Detect which cell encompasses the target text, then output its (x, y) center coordinate. 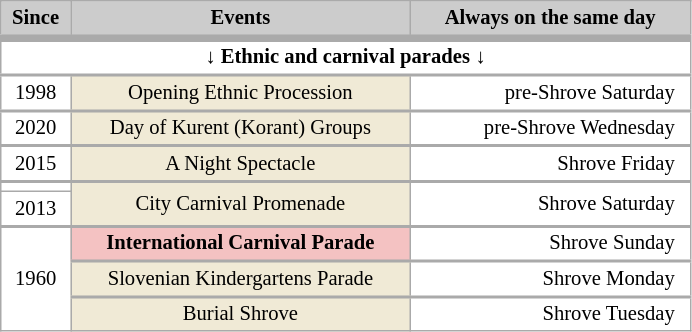
2013 (36, 208)
Events (240, 18)
1960 (36, 278)
Shrove Saturday (550, 202)
Slovenian Kindergartens Parade (240, 278)
Shrove Sunday (550, 244)
Day of Kurent (Korant) Groups (240, 128)
2015 (36, 162)
Opening Ethnic Procession (240, 92)
Shrove Monday (550, 278)
International Carnival Parade (240, 244)
2020 (36, 128)
A Night Spectacle (240, 162)
Shrove Tuesday (550, 313)
↓ Ethnic and carnival parades ↓ (346, 56)
Always on the same day (550, 18)
Since (36, 18)
pre-Shrove Wednesday (550, 128)
City Carnival Promenade (240, 202)
Shrove Friday (550, 162)
pre-Shrove Saturday (550, 92)
1998 (36, 92)
Burial Shrove (240, 313)
